Output the [X, Y] coordinate of the center of the cell containing the given text.  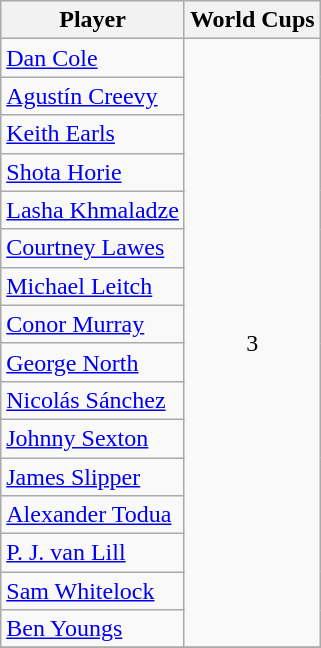
Courtney Lawes [93, 248]
3 [252, 344]
Johnny Sexton [93, 438]
Shota Horie [93, 172]
James Slipper [93, 477]
World Cups [252, 20]
Dan Cole [93, 58]
Conor Murray [93, 324]
Alexander Todua [93, 515]
Agustín Creevy [93, 96]
P. J. van Lill [93, 553]
Ben Youngs [93, 629]
Player [93, 20]
Sam Whitelock [93, 591]
Lasha Khmaladze [93, 210]
George North [93, 362]
Michael Leitch [93, 286]
Keith Earls [93, 134]
Nicolás Sánchez [93, 400]
